Pinpoint the cell where the given text exists, returning its (X, Y) midpoint coordinate. 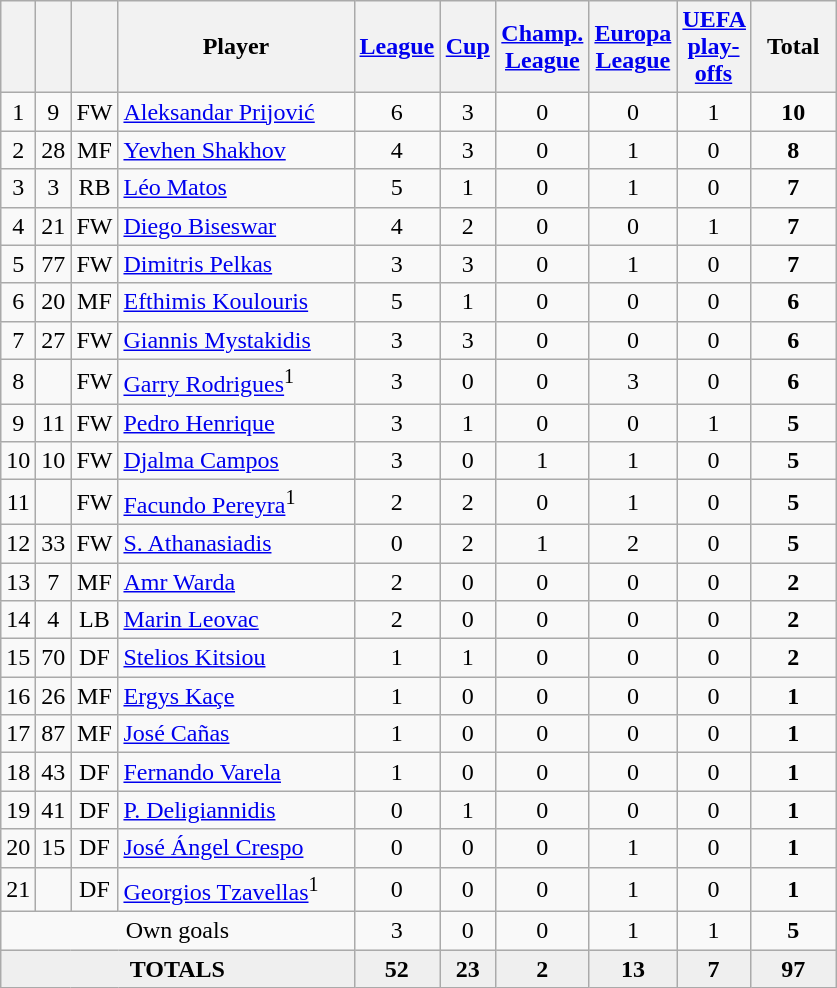
Djalma Campos (236, 461)
P. Deligiannidis (236, 810)
26 (54, 696)
87 (54, 734)
Champ. League (542, 47)
Ergys Kaçe (236, 696)
43 (54, 772)
70 (54, 658)
S. Athanasiadis (236, 543)
Efthimis Koulouris (236, 302)
Yevhen Shakhov (236, 150)
41 (54, 810)
Pedro Henrique (236, 423)
Garry Rodrigues1 (236, 382)
33 (54, 543)
12 (18, 543)
Marin Leovac (236, 620)
Léo Matos (236, 188)
Dimitris Pelkas (236, 264)
Stelios Kitsiou (236, 658)
José Ángel Crespo (236, 848)
Total (793, 47)
TOTALS (178, 969)
23 (468, 969)
97 (793, 969)
Fernando Varela (236, 772)
Player (236, 47)
Facundo Pereyra1 (236, 502)
52 (397, 969)
Europa League (633, 47)
José Cañas (236, 734)
18 (18, 772)
RB (94, 188)
Aleksandar Prijović (236, 112)
27 (54, 340)
17 (18, 734)
League (397, 47)
Diego Biseswar (236, 226)
Georgios Tzavellas1 (236, 890)
28 (54, 150)
Cup (468, 47)
LB (94, 620)
UEFA play-offs (714, 47)
Amr Warda (236, 582)
Giannis Mystakidis (236, 340)
14 (18, 620)
Own goals (178, 931)
16 (18, 696)
77 (54, 264)
19 (18, 810)
